Identify which cell holds the provided text, then report its [X, Y] central coordinate. 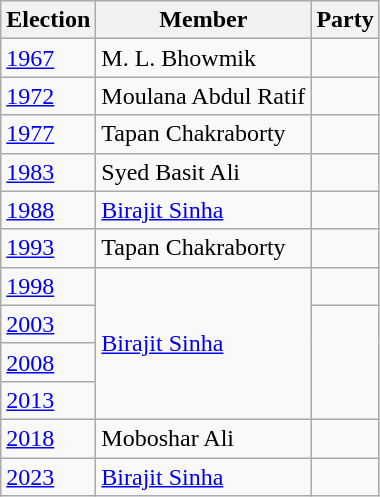
2003 [48, 324]
2023 [48, 477]
1988 [48, 210]
Moulana Abdul Ratif [204, 96]
Party [345, 20]
2008 [48, 362]
Syed Basit Ali [204, 172]
1993 [48, 248]
2018 [48, 438]
2013 [48, 400]
1998 [48, 286]
Moboshar Ali [204, 438]
1967 [48, 58]
1972 [48, 96]
Member [204, 20]
1983 [48, 172]
1977 [48, 134]
M. L. Bhowmik [204, 58]
Election [48, 20]
